Determine the [X, Y] coordinate at the center of the cell enclosing the given text.  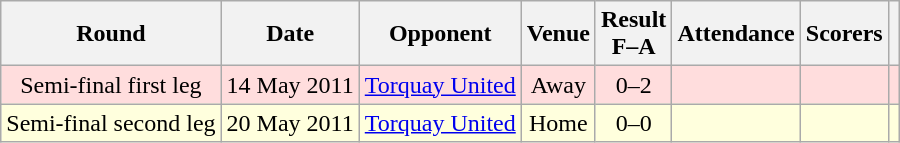
Round [111, 34]
Semi-final first leg [111, 85]
Attendance [736, 34]
Date [290, 34]
20 May 2011 [290, 123]
14 May 2011 [290, 85]
Scorers [844, 34]
Home [558, 123]
0–0 [633, 123]
Away [558, 85]
0–2 [633, 85]
Venue [558, 34]
ResultF–A [633, 34]
Semi-final second leg [111, 123]
Opponent [440, 34]
